From the cell containing the given text, extract its center point as [X, Y] coordinate. 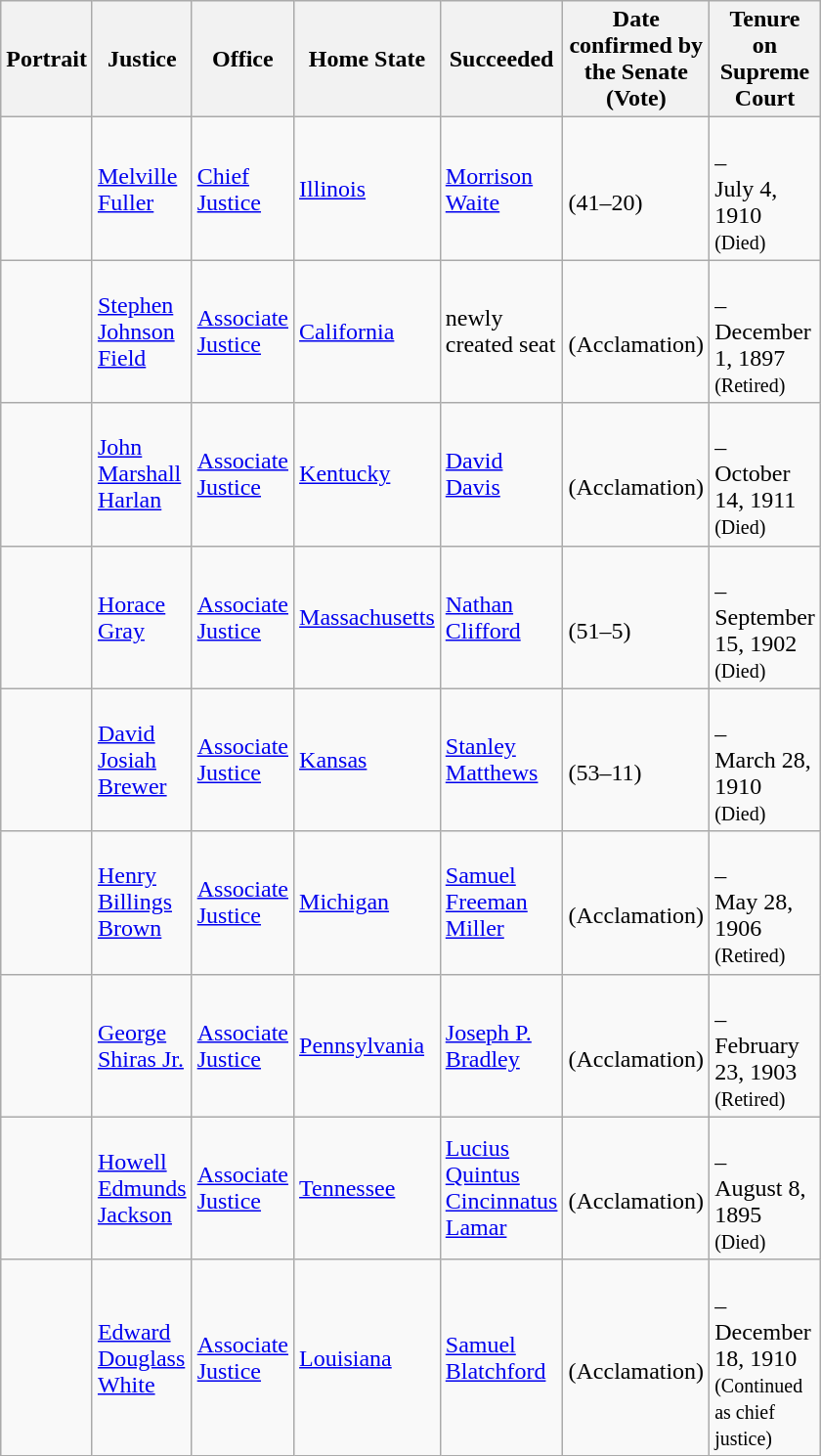
(51–5) [636, 617]
Nathan Clifford [501, 617]
Tenure on Supreme Court [765, 59]
Henry Billings Brown [142, 903]
John Marshall Harlan [142, 474]
Joseph P. Bradley [501, 1045]
Massachusetts [367, 617]
–September 15, 1902(Died) [765, 617]
Michigan [367, 903]
Horace Gray [142, 617]
Samuel Freeman Miller [501, 903]
Lucius Quintus Cincinnatus Lamar [501, 1188]
Tennessee [367, 1188]
–March 28, 1910(Died) [765, 760]
Office [242, 59]
Justice [142, 59]
David Davis [501, 474]
Samuel Blatchford [501, 1357]
Edward Douglass White [142, 1357]
Morrison Waite [501, 189]
–August 8, 1895(Died) [765, 1188]
–December 18, 1910(Continued as chief justice) [765, 1357]
George Shiras Jr. [142, 1045]
Melville Fuller [142, 189]
Home State [367, 59]
Stanley Matthews [501, 760]
newly created seat [501, 331]
Pennsylvania [367, 1045]
–July 4, 1910(Died) [765, 189]
Stephen Johnson Field [142, 331]
–May 28, 1906(Retired) [765, 903]
–December 1, 1897(Retired) [765, 331]
Kentucky [367, 474]
Illinois [367, 189]
Succeeded [501, 59]
California [367, 331]
–February 23, 1903(Retired) [765, 1045]
Kansas [367, 760]
David Josiah Brewer [142, 760]
Louisiana [367, 1357]
(41–20) [636, 189]
Howell Edmunds Jackson [142, 1188]
Chief Justice [242, 189]
Portrait [47, 59]
(53–11) [636, 760]
Date confirmed by the Senate(Vote) [636, 59]
–October 14, 1911(Died) [765, 474]
